Output the [x, y] coordinate of the center of the cell containing the given text.  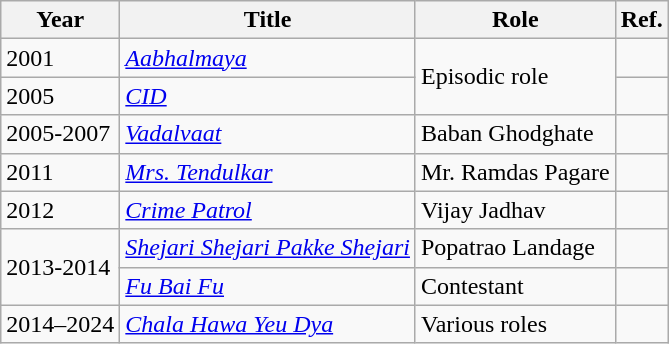
Episodic role [515, 77]
2014–2024 [60, 324]
Baban Ghodghate [515, 134]
Vadalvaat [268, 134]
Crime Patrol [268, 210]
Ref. [642, 20]
Title [268, 20]
Aabhalmaya [268, 58]
Role [515, 20]
Mr. Ramdas Pagare [515, 172]
2011 [60, 172]
Year [60, 20]
Chala Hawa Yeu Dya [268, 324]
Vijay Jadhav [515, 210]
Mrs. Tendulkar [268, 172]
Fu Bai Fu [268, 286]
2001 [60, 58]
Shejari Shejari Pakke Shejari [268, 248]
2005 [60, 96]
2005-2007 [60, 134]
CID [268, 96]
Contestant [515, 286]
2012 [60, 210]
Various roles [515, 324]
Popatrao Landage [515, 248]
2013-2014 [60, 267]
